Return the (x, y) coordinate for the center point of the cell that contains the specified text.  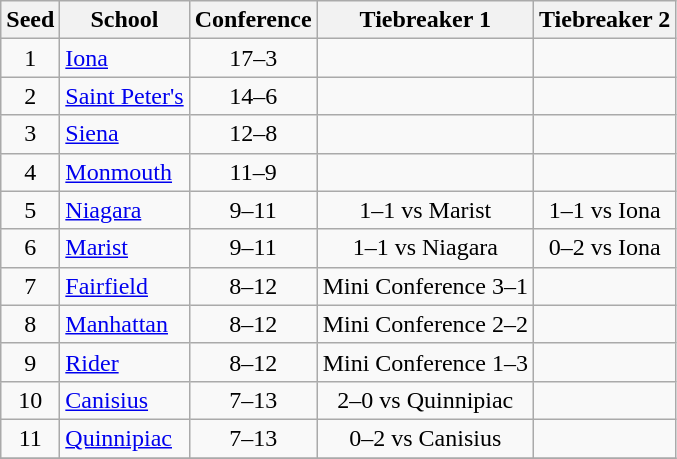
Saint Peter's (124, 96)
9 (30, 362)
2–0 vs Quinnipiac (425, 400)
12–8 (253, 134)
11–9 (253, 172)
Monmouth (124, 172)
10 (30, 400)
Canisius (124, 400)
Tiebreaker 2 (604, 20)
Manhattan (124, 324)
4 (30, 172)
Mini Conference 3–1 (425, 286)
Tiebreaker 1 (425, 20)
7 (30, 286)
8 (30, 324)
0–2 vs Canisius (425, 438)
Mini Conference 2–2 (425, 324)
0–2 vs Iona (604, 248)
Siena (124, 134)
6 (30, 248)
3 (30, 134)
5 (30, 210)
17–3 (253, 58)
1–1 vs Marist (425, 210)
11 (30, 438)
14–6 (253, 96)
2 (30, 96)
1 (30, 58)
Conference (253, 20)
Fairfield (124, 286)
Rider (124, 362)
Quinnipiac (124, 438)
1–1 vs Niagara (425, 248)
Seed (30, 20)
Mini Conference 1–3 (425, 362)
Marist (124, 248)
Iona (124, 58)
1–1 vs Iona (604, 210)
School (124, 20)
Niagara (124, 210)
